For the text-containing cell, return its midpoint in [X, Y] coordinate format. 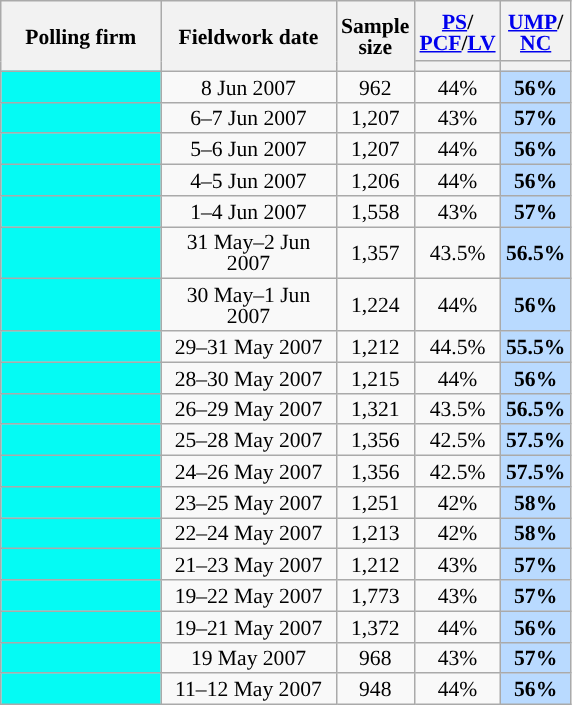
Polling firm [81, 36]
55.5% [536, 346]
1,321 [375, 408]
Fieldwork date [248, 36]
1,251 [375, 502]
968 [375, 658]
8 Jun 2007 [248, 86]
UMP/NC [536, 31]
11–12 May 2007 [248, 690]
26–29 May 2007 [248, 408]
962 [375, 86]
1,357 [375, 253]
PS/PCF/LV [457, 31]
19 May 2007 [248, 658]
Samplesize [375, 36]
44.5% [457, 346]
5–6 Jun 2007 [248, 150]
1,372 [375, 626]
19–21 May 2007 [248, 626]
29–31 May 2007 [248, 346]
1,773 [375, 596]
948 [375, 690]
28–30 May 2007 [248, 378]
25–28 May 2007 [248, 440]
1,213 [375, 534]
23–25 May 2007 [248, 502]
6–7 Jun 2007 [248, 118]
1,215 [375, 378]
31 May–2 Jun 2007 [248, 253]
21–23 May 2007 [248, 564]
30 May–1 Jun 2007 [248, 305]
1,206 [375, 180]
24–26 May 2007 [248, 472]
22–24 May 2007 [248, 534]
1–4 Jun 2007 [248, 212]
1,558 [375, 212]
19–22 May 2007 [248, 596]
1,224 [375, 305]
4–5 Jun 2007 [248, 180]
